For the text-containing cell, return its midpoint in (x, y) coordinate format. 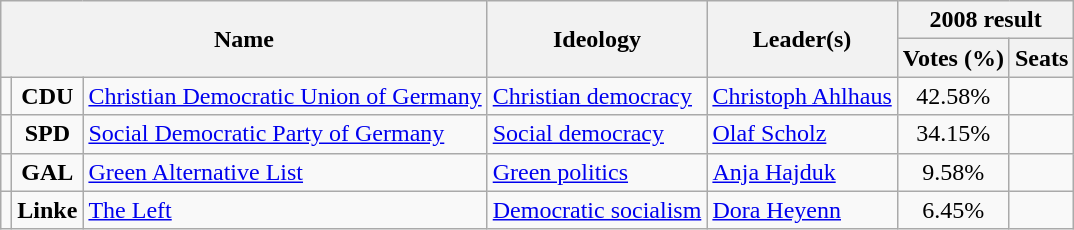
Green Alternative List (285, 172)
34.15% (953, 134)
Anja Hajduk (802, 172)
Leader(s) (802, 39)
CDU (48, 96)
Social Democratic Party of Germany (285, 134)
Christoph Ahlhaus (802, 96)
Seats (1041, 58)
Democratic socialism (597, 210)
2008 result (986, 20)
42.58% (953, 96)
Green politics (597, 172)
Linke (48, 210)
9.58% (953, 172)
Votes (%) (953, 58)
SPD (48, 134)
Name (244, 39)
Social democracy (597, 134)
Christian Democratic Union of Germany (285, 96)
The Left (285, 210)
6.45% (953, 210)
GAL (48, 172)
Olaf Scholz (802, 134)
Ideology (597, 39)
Dora Heyenn (802, 210)
Christian democracy (597, 96)
